Pinpoint the cell where the given text exists, returning its [X, Y] midpoint coordinate. 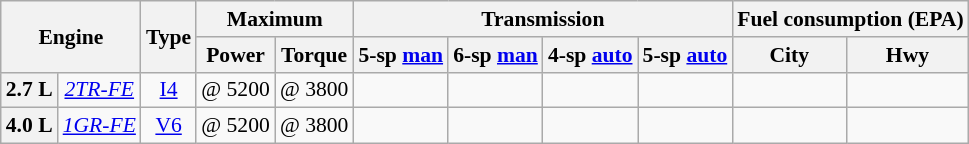
2TR-FE [100, 90]
5-sp man [400, 55]
Engine [71, 36]
V6 [168, 126]
Torque [314, 55]
I4 [168, 90]
5-sp auto [686, 55]
4.0 L [30, 126]
Fuel consumption (EPA) [850, 19]
Power [236, 55]
2.7 L [30, 90]
Type [168, 36]
Transmission [542, 19]
City [789, 55]
1GR-FE [100, 126]
6-sp man [496, 55]
4-sp auto [590, 55]
Maximum [274, 19]
Hwy [907, 55]
